Return the (X, Y) coordinate for the center point of the cell that contains the specified text.  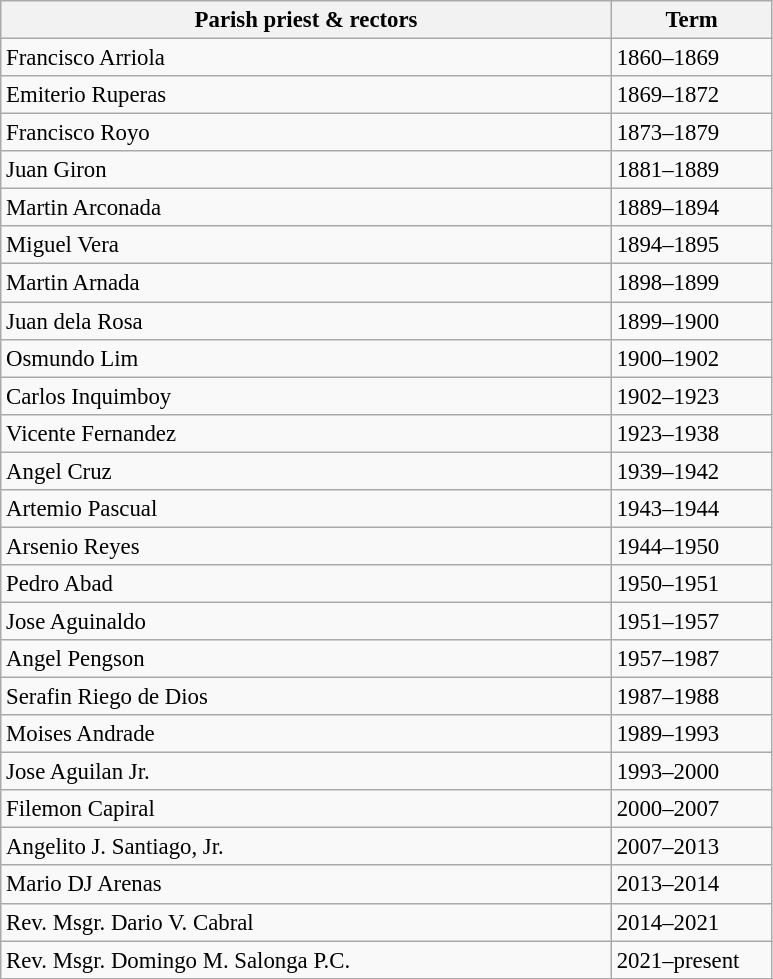
1900–1902 (692, 358)
Term (692, 20)
1860–1869 (692, 58)
1957–1987 (692, 659)
1873–1879 (692, 133)
Rev. Msgr. Dario V. Cabral (306, 922)
Martin Arnada (306, 283)
Mario DJ Arenas (306, 885)
Rev. Msgr. Domingo M. Salonga P.C. (306, 960)
2014–2021 (692, 922)
Carlos Inquimboy (306, 396)
Francisco Royo (306, 133)
1943–1944 (692, 509)
Osmundo Lim (306, 358)
2021–present (692, 960)
2007–2013 (692, 847)
1950–1951 (692, 584)
Parish priest & rectors (306, 20)
1889–1894 (692, 208)
2000–2007 (692, 809)
Vicente Fernandez (306, 433)
1987–1988 (692, 697)
Martin Arconada (306, 208)
Angel Pengson (306, 659)
2013–2014 (692, 885)
1939–1942 (692, 471)
Angelito J. Santiago, Jr. (306, 847)
1993–2000 (692, 772)
Angel Cruz (306, 471)
Serafin Riego de Dios (306, 697)
1944–1950 (692, 546)
1898–1899 (692, 283)
1951–1957 (692, 621)
1902–1923 (692, 396)
Jose Aguilan Jr. (306, 772)
Arsenio Reyes (306, 546)
Juan dela Rosa (306, 321)
Moises Andrade (306, 734)
1989–1993 (692, 734)
Francisco Arriola (306, 58)
1881–1889 (692, 170)
Artemio Pascual (306, 509)
Jose Aguinaldo (306, 621)
1899–1900 (692, 321)
Emiterio Ruperas (306, 95)
1869–1872 (692, 95)
Pedro Abad (306, 584)
Miguel Vera (306, 245)
Juan Giron (306, 170)
Filemon Capiral (306, 809)
1923–1938 (692, 433)
1894–1895 (692, 245)
